For the text-containing cell, return its midpoint in [x, y] coordinate format. 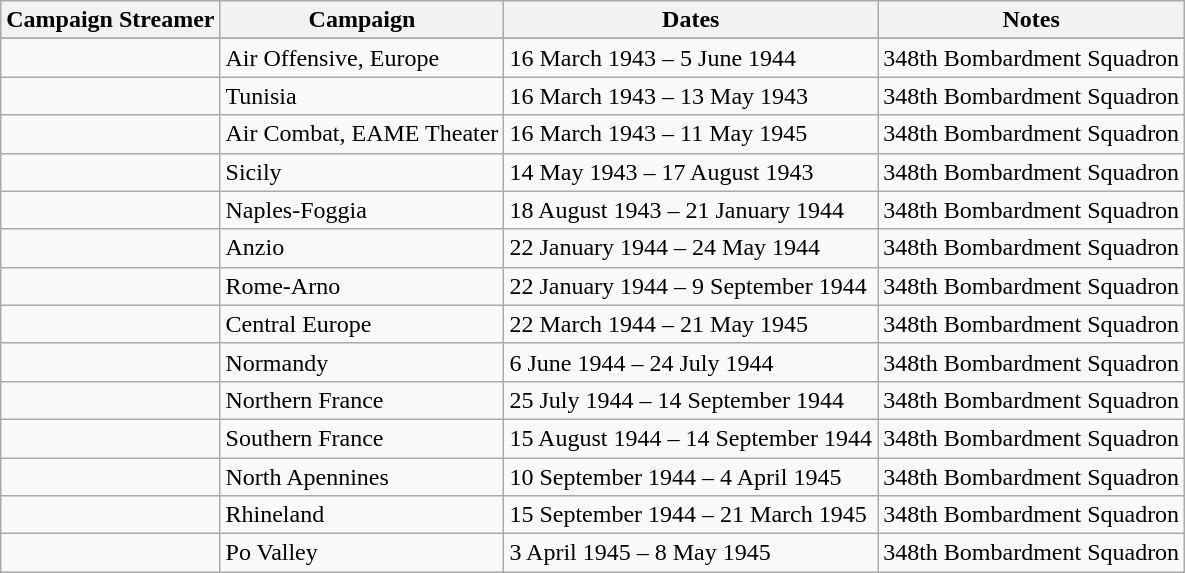
22 January 1944 – 9 September 1944 [691, 286]
10 September 1944 – 4 April 1945 [691, 477]
Tunisia [362, 96]
15 August 1944 – 14 September 1944 [691, 438]
Anzio [362, 248]
16 March 1943 – 11 May 1945 [691, 134]
Sicily [362, 172]
15 September 1944 – 21 March 1945 [691, 515]
3 April 1945 – 8 May 1945 [691, 553]
Southern France [362, 438]
Dates [691, 20]
Northern France [362, 400]
Notes [1032, 20]
14 May 1943 – 17 August 1943 [691, 172]
22 January 1944 – 24 May 1944 [691, 248]
25 July 1944 – 14 September 1944 [691, 400]
North Apennines [362, 477]
Air Combat, EAME Theater [362, 134]
Campaign Streamer [110, 20]
Naples-Foggia [362, 210]
Po Valley [362, 553]
16 March 1943 – 5 June 1944 [691, 58]
Campaign [362, 20]
16 March 1943 – 13 May 1943 [691, 96]
Rome-Arno [362, 286]
6 June 1944 – 24 July 1944 [691, 362]
Central Europe [362, 324]
Rhineland [362, 515]
22 March 1944 – 21 May 1945 [691, 324]
Air Offensive, Europe [362, 58]
18 August 1943 – 21 January 1944 [691, 210]
Normandy [362, 362]
